Identify which cell holds the provided text, then report its (x, y) central coordinate. 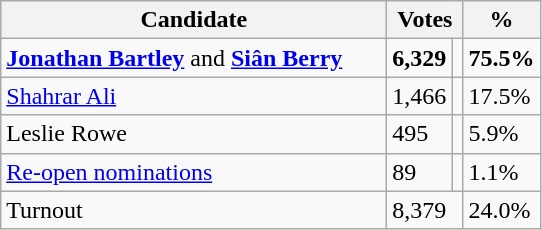
Re-open nominations (194, 172)
1.1% (502, 172)
Turnout (194, 210)
Votes (425, 20)
24.0% (502, 210)
Shahrar Ali (194, 96)
6,329 (420, 58)
Candidate (194, 20)
75.5% (502, 58)
8,379 (425, 210)
5.9% (502, 134)
% (502, 20)
Leslie Rowe (194, 134)
89 (420, 172)
17.5% (502, 96)
1,466 (420, 96)
Jonathan Bartley and Siân Berry (194, 58)
495 (420, 134)
